Scan for the cell matching the given text and deliver its [x, y] coordinate at center. 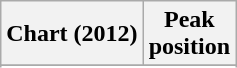
Peakposition [189, 34]
Chart (2012) [72, 34]
